Scan for the cell matching the given text and deliver its (x, y) coordinate at center. 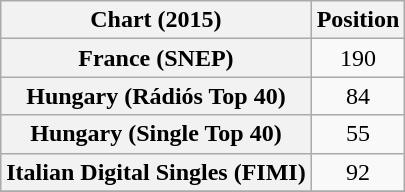
55 (358, 134)
France (SNEP) (156, 58)
190 (358, 58)
Position (358, 20)
Italian Digital Singles (FIMI) (156, 172)
92 (358, 172)
Hungary (Rádiós Top 40) (156, 96)
84 (358, 96)
Hungary (Single Top 40) (156, 134)
Chart (2015) (156, 20)
